Pinpoint the cell where the given text exists, returning its (X, Y) midpoint coordinate. 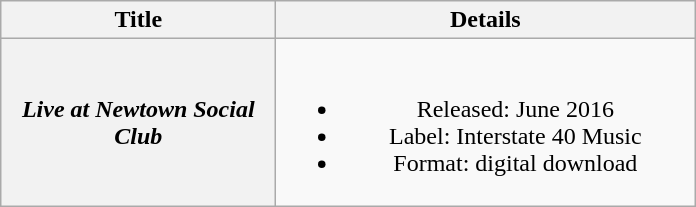
Live at Newtown Social Club (138, 122)
Released: June 2016Label: Interstate 40 MusicFormat: digital download (486, 122)
Title (138, 20)
Details (486, 20)
